Extract the (X, Y) coordinate from the center of the cell holding the provided text.  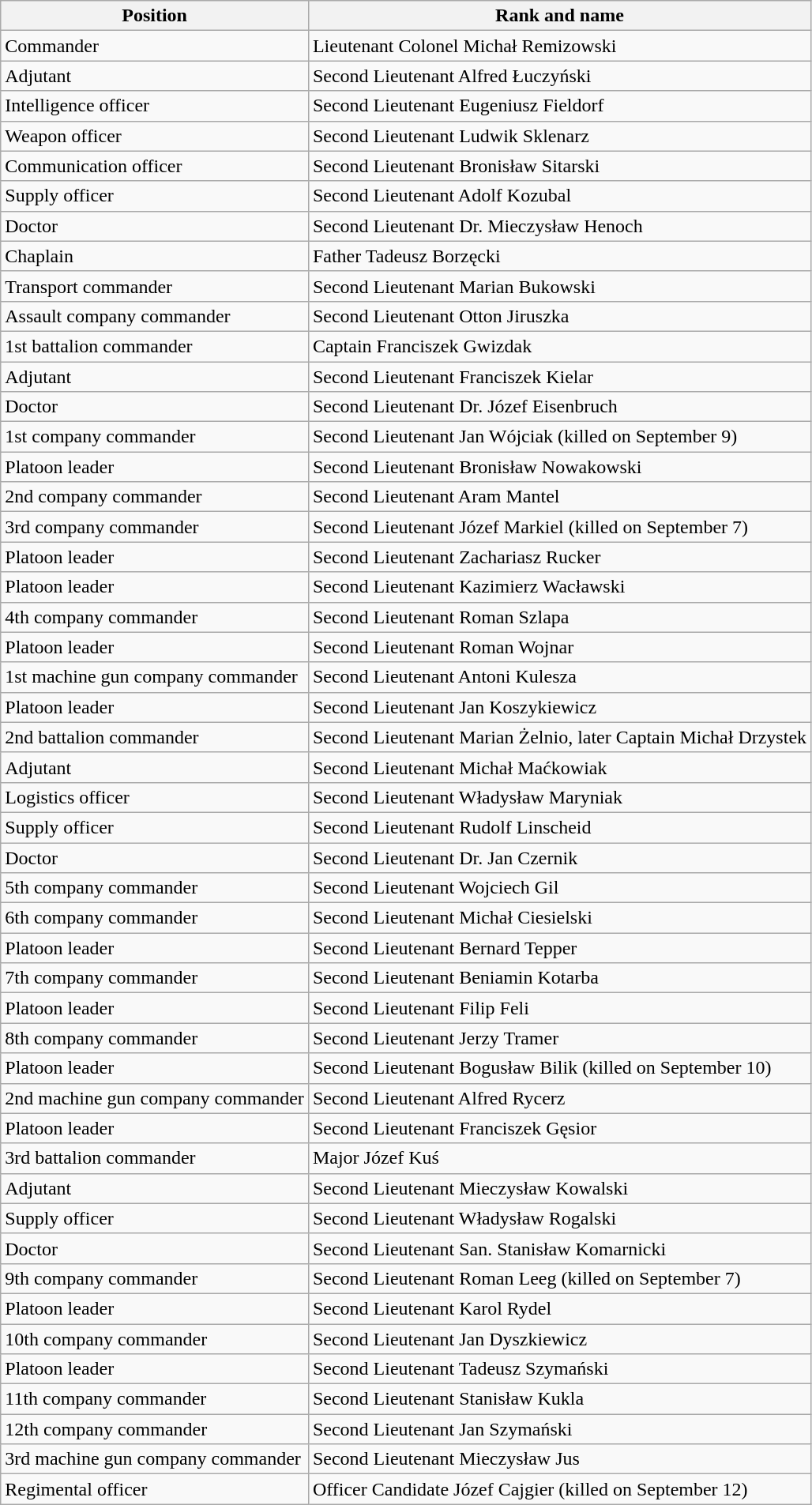
Second Lieutenant Jan Koszykiewicz (559, 707)
12th company commander (155, 1429)
Commander (155, 46)
Second Lieutenant Bernard Tepper (559, 948)
10th company commander (155, 1339)
Second Lieutenant Adolf Kozubal (559, 196)
Second Lieutenant Dr. Jan Czernik (559, 857)
Second Lieutenant Mieczysław Kowalski (559, 1188)
Second Lieutenant Ludwik Sklenarz (559, 136)
3rd battalion commander (155, 1158)
Second Lieutenant Wojciech Gil (559, 888)
Second Lieutenant San. Stanisław Komarnicki (559, 1248)
Second Lieutenant Eugeniusz Fieldorf (559, 106)
2nd company commander (155, 497)
Assault company commander (155, 316)
1st battalion commander (155, 346)
Second Lieutenant Karol Rydel (559, 1308)
Logistics officer (155, 797)
Second Lieutenant Jan Szymański (559, 1429)
Officer Candidate Józef Cajgier (killed on September 12) (559, 1489)
Second Lieutenant Jan Wójciak (killed on September 9) (559, 437)
Father Tadeusz Borzęcki (559, 256)
Second Lieutenant Beniamin Kotarba (559, 978)
11th company commander (155, 1399)
Second Lieutenant Stanisław Kukla (559, 1399)
Transport commander (155, 286)
Second Lieutenant Jan Dyszkiewicz (559, 1339)
9th company commander (155, 1278)
Lieutenant Colonel Michał Remizowski (559, 46)
Second Lieutenant Roman Wojnar (559, 647)
2nd machine gun company commander (155, 1098)
Second Lieutenant Bronisław Nowakowski (559, 467)
Second Lieutenant Dr. Mieczysław Henoch (559, 226)
Second Lieutenant Tadeusz Szymański (559, 1369)
8th company commander (155, 1038)
Second Lieutenant Władysław Maryniak (559, 797)
Second Lieutenant Kazimierz Wacławski (559, 587)
Second Lieutenant Aram Mantel (559, 497)
Second Lieutenant Marian Bukowski (559, 286)
Second Lieutenant Marian Żelnio, later Captain Michał Drzystek (559, 737)
Second Lieutenant Roman Szlapa (559, 617)
6th company commander (155, 918)
Position (155, 16)
3rd machine gun company commander (155, 1459)
Second Lieutenant Mieczysław Jus (559, 1459)
Captain Franciszek Gwizdak (559, 346)
Second Lieutenant Franciszek Gęsior (559, 1128)
Second Lieutenant Franciszek Kielar (559, 377)
Second Lieutenant Władysław Rogalski (559, 1218)
Second Lieutenant Jerzy Tramer (559, 1038)
Second Lieutenant Zachariasz Rucker (559, 557)
Weapon officer (155, 136)
Second Lieutenant Rudolf Linscheid (559, 827)
2nd battalion commander (155, 737)
Chaplain (155, 256)
Rank and name (559, 16)
4th company commander (155, 617)
Second Lieutenant Antoni Kulesza (559, 677)
Second Lieutenant Alfred Rycerz (559, 1098)
1st company commander (155, 437)
Second Lieutenant Bogusław Bilik (killed on September 10) (559, 1068)
Second Lieutenant Otton Jiruszka (559, 316)
Regimental officer (155, 1489)
Second Lieutenant Dr. Józef Eisenbruch (559, 407)
Second Lieutenant Filip Feli (559, 1008)
3rd company commander (155, 527)
1st machine gun company commander (155, 677)
Second Lieutenant Michał Maćkowiak (559, 767)
Second Lieutenant Józef Markiel (killed on September 7) (559, 527)
7th company commander (155, 978)
Second Lieutenant Bronisław Sitarski (559, 166)
Communication officer (155, 166)
Second Lieutenant Roman Leeg (killed on September 7) (559, 1278)
Major Józef Kuś (559, 1158)
5th company commander (155, 888)
Second Lieutenant Michał Ciesielski (559, 918)
Second Lieutenant Alfred Łuczyński (559, 76)
Intelligence officer (155, 106)
